Pinpoint the cell where the given text exists, returning its (X, Y) midpoint coordinate. 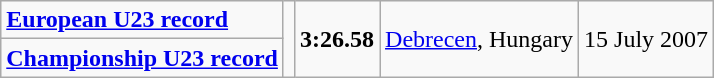
European U23 record (142, 20)
Championship U23 record (142, 58)
Debrecen, Hungary (480, 39)
15 July 2007 (646, 39)
3:26.58 (336, 39)
